Search for the cell housing the specified text and yield its [x, y] center coordinate. 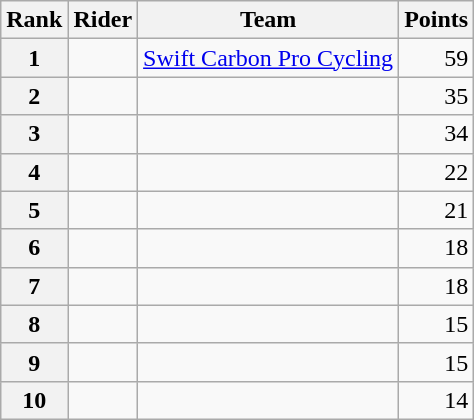
2 [34, 96]
10 [34, 400]
Rank [34, 20]
35 [436, 96]
7 [34, 286]
1 [34, 58]
4 [34, 172]
8 [34, 324]
Rider [103, 20]
Points [436, 20]
34 [436, 134]
22 [436, 172]
Team [268, 20]
9 [34, 362]
Swift Carbon Pro Cycling [268, 58]
6 [34, 248]
59 [436, 58]
14 [436, 400]
5 [34, 210]
3 [34, 134]
21 [436, 210]
